Provide the (X, Y) coordinate of the cell's center where the given text is located.  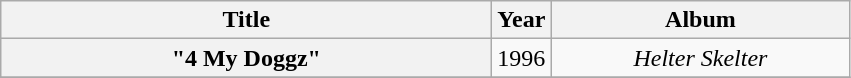
Album (700, 20)
1996 (522, 58)
Helter Skelter (700, 58)
Title (246, 20)
Year (522, 20)
"4 My Doggz" (246, 58)
